Return (x, y) of the center of cell containing provided text 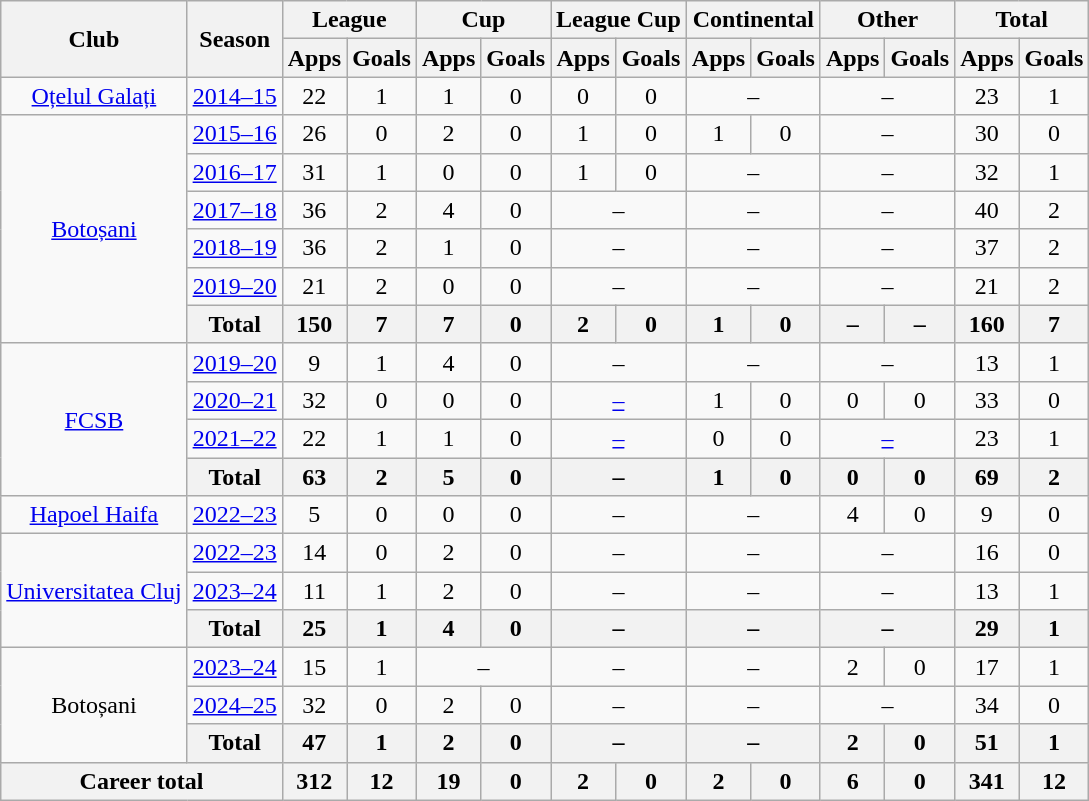
Cup (483, 20)
15 (314, 667)
31 (314, 172)
Continental (753, 20)
69 (987, 477)
19 (448, 781)
Universitatea Cluj (94, 591)
26 (314, 134)
Other (887, 20)
Season (234, 39)
160 (987, 324)
2018–19 (234, 248)
Club (94, 39)
League Cup (619, 20)
37 (987, 248)
17 (987, 667)
11 (314, 591)
150 (314, 324)
2020–21 (234, 400)
33 (987, 400)
2021–22 (234, 438)
47 (314, 743)
34 (987, 705)
14 (314, 553)
Oțelul Galați (94, 96)
40 (987, 210)
Career total (142, 781)
63 (314, 477)
League (349, 20)
2017–18 (234, 210)
30 (987, 134)
2016–17 (234, 172)
51 (987, 743)
16 (987, 553)
312 (314, 781)
29 (987, 629)
2014–15 (234, 96)
25 (314, 629)
FCSB (94, 419)
2015–16 (234, 134)
6 (852, 781)
2024–25 (234, 705)
Hapoel Haifa (94, 515)
341 (987, 781)
